Capture the cell that displays the provided text and extract its (X, Y) central coordinate. 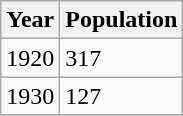
1930 (30, 96)
317 (122, 58)
1920 (30, 58)
Year (30, 20)
127 (122, 96)
Population (122, 20)
